Find where the given text appears and provide that cell's center as [x, y] coordinate. 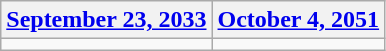
October 4, 2051 [298, 20]
September 23, 2033 [106, 20]
